From the cell containing the given text, extract its center point as (x, y) coordinate. 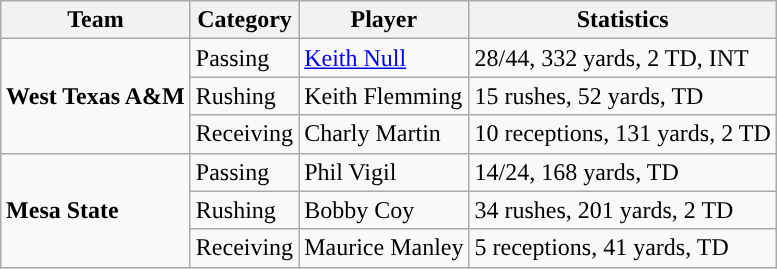
Player (384, 20)
Team (96, 20)
Keith Flemming (384, 96)
34 rushes, 201 yards, 2 TD (622, 210)
Statistics (622, 20)
Mesa State (96, 210)
West Texas A&M (96, 96)
14/24, 168 yards, TD (622, 172)
Category (244, 20)
5 receptions, 41 yards, TD (622, 248)
Charly Martin (384, 134)
10 receptions, 131 yards, 2 TD (622, 134)
Bobby Coy (384, 210)
28/44, 332 yards, 2 TD, INT (622, 58)
Phil Vigil (384, 172)
15 rushes, 52 yards, TD (622, 96)
Maurice Manley (384, 248)
Keith Null (384, 58)
